Search for the cell housing the specified text and yield its (x, y) center coordinate. 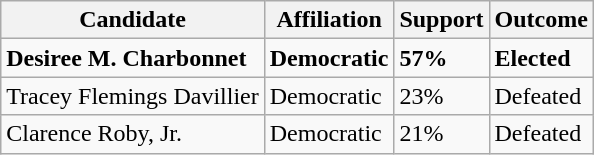
Support (442, 20)
Outcome (541, 20)
Affiliation (329, 20)
57% (442, 58)
21% (442, 134)
Desiree M. Charbonnet (132, 58)
23% (442, 96)
Tracey Flemings Davillier (132, 96)
Elected (541, 58)
Candidate (132, 20)
Clarence Roby, Jr. (132, 134)
